Scan for the cell matching the given text and deliver its (X, Y) coordinate at center. 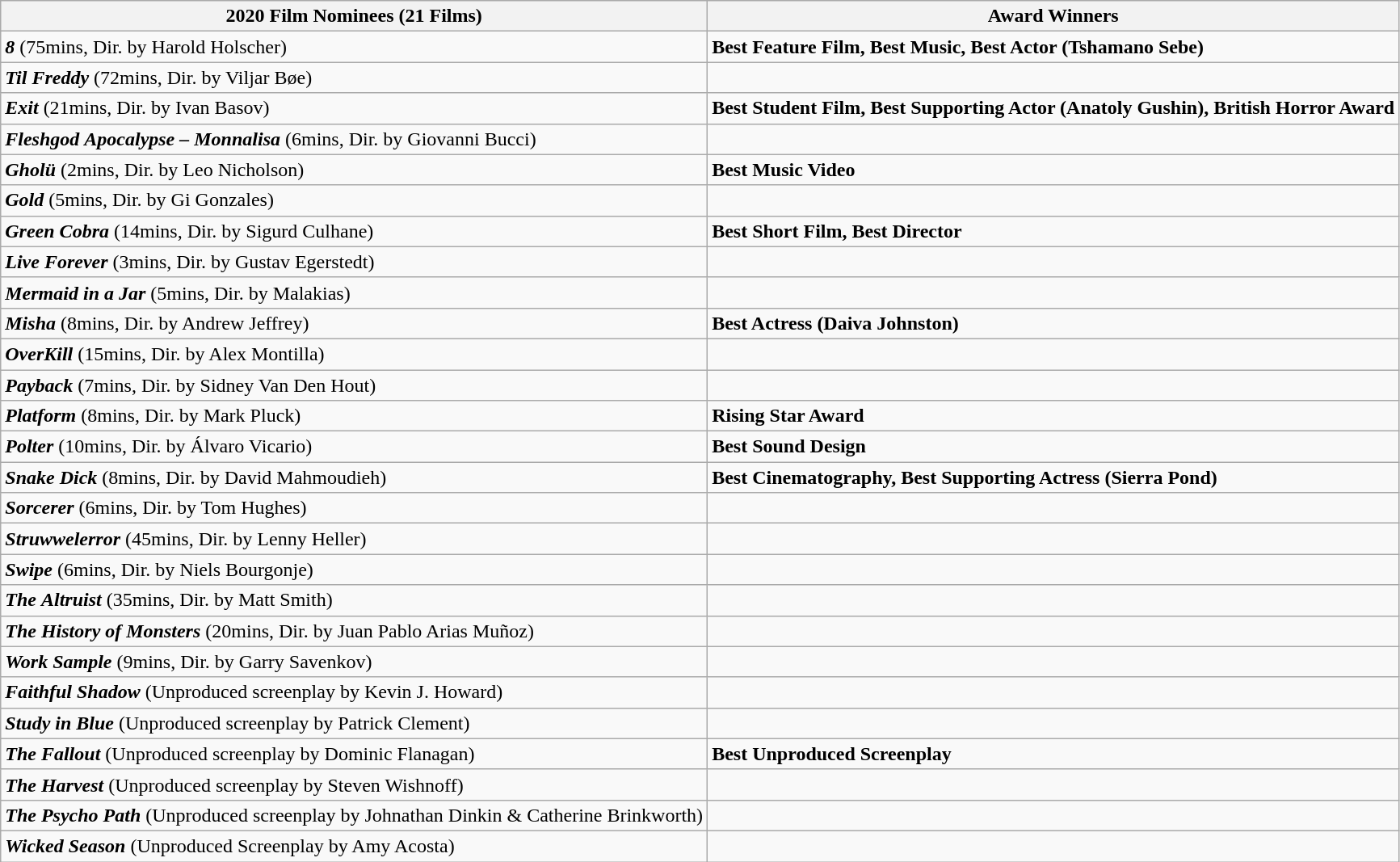
Sorcerer (6mins, Dir. by Tom Hughes) (354, 508)
Misha (8mins, Dir. by Andrew Jeffrey) (354, 323)
Struwwelerror (45mins, Dir. by Lenny Heller) (354, 539)
Green Cobra (14mins, Dir. by Sigurd Culhane) (354, 231)
Best Unproduced Screenplay (1053, 754)
Work Sample (9mins, Dir. by Garry Savenkov) (354, 662)
Exit (21mins, Dir. by Ivan Basov) (354, 108)
8 (75mins, Dir. by Harold Holscher) (354, 47)
Fleshgod Apocalypse – Monnalisa (6mins, Dir. by Giovanni Bucci) (354, 139)
Wicked Season (Unproduced Screenplay by Amy Acosta) (354, 846)
Best Student Film, Best Supporting Actor (Anatoly Gushin), British Horror Award (1053, 108)
Platform (8mins, Dir. by Mark Pluck) (354, 416)
Swipe (6mins, Dir. by Niels Bourgonje) (354, 570)
Rising Star Award (1053, 416)
Award Winners (1053, 16)
2020 Film Nominees (21 Films) (354, 16)
The Harvest (Unproduced screenplay by Steven Wishnoff) (354, 784)
Gold (5mins, Dir. by Gi Gonzales) (354, 200)
The History of Monsters (20mins, Dir. by Juan Pablo Arias Muñoz) (354, 631)
Best Music Video (1053, 170)
Til Freddy (72mins, Dir. by Viljar Bøe) (354, 78)
Polter (10mins, Dir. by Álvaro Vicario) (354, 447)
Study in Blue (Unproduced screenplay by Patrick Clement) (354, 723)
The Fallout (Unproduced screenplay by Dominic Flanagan) (354, 754)
Best Feature Film, Best Music, Best Actor (Tshamano Sebe) (1053, 47)
Gholü (2mins, Dir. by Leo Nicholson) (354, 170)
Best Actress (Daiva Johnston) (1053, 323)
Best Short Film, Best Director (1053, 231)
Best Cinematography, Best Supporting Actress (Sierra Pond) (1053, 477)
Best Sound Design (1053, 447)
The Psycho Path (Unproduced screenplay by Johnathan Dinkin & Catherine Brinkworth) (354, 815)
Mermaid in a Jar (5mins, Dir. by Malakias) (354, 292)
Faithful Shadow (Unproduced screenplay by Kevin J. Howard) (354, 692)
Snake Dick (8mins, Dir. by David Mahmoudieh) (354, 477)
Live Forever (3mins, Dir. by Gustav Egerstedt) (354, 262)
Payback (7mins, Dir. by Sidney Van Den Hout) (354, 385)
The Altruist (35mins, Dir. by Matt Smith) (354, 600)
OverKill (15mins, Dir. by Alex Montilla) (354, 354)
